Determine the (X, Y) coordinate at the center of the cell enclosing the given text.  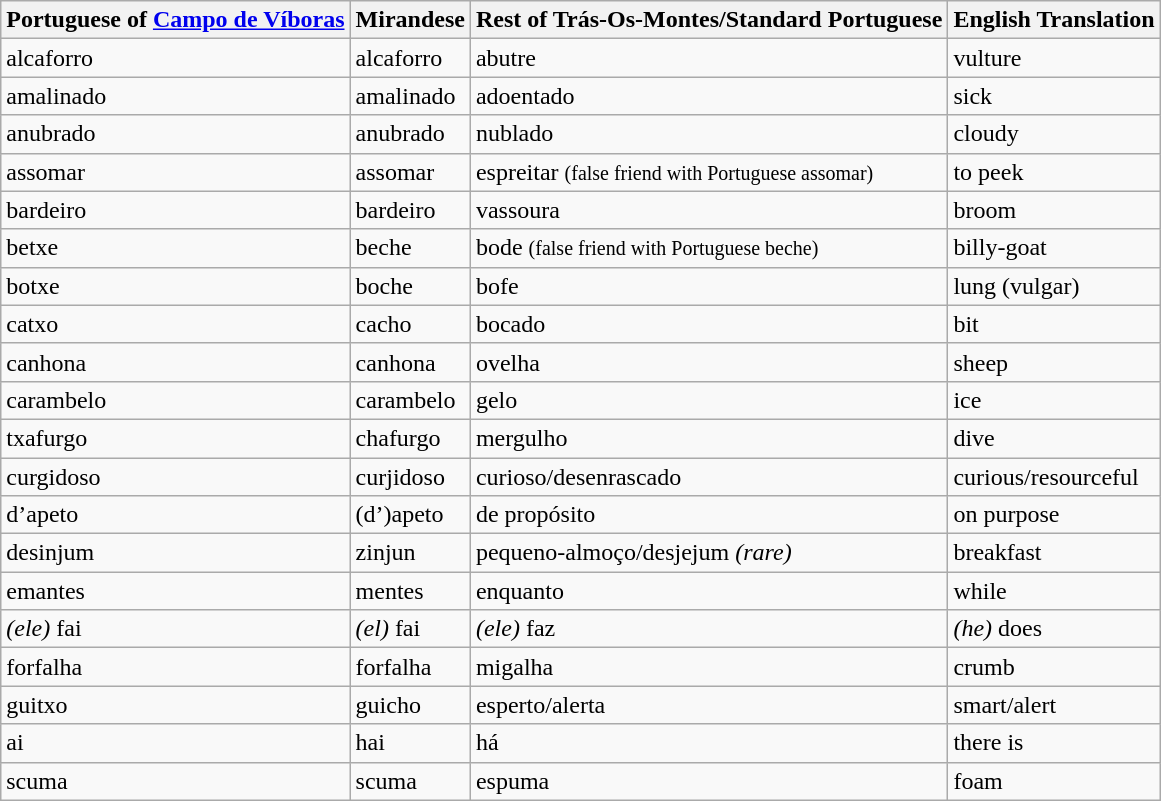
abutre (708, 58)
ovelha (708, 362)
billy-goat (1054, 248)
adoentado (708, 96)
chafurgo (410, 438)
vulture (1054, 58)
cacho (410, 324)
Mirandese (410, 20)
to peek (1054, 172)
mentes (410, 591)
bit (1054, 324)
zinjun (410, 553)
curioso/desenrascado (708, 477)
catxo (176, 324)
(el) fai (410, 629)
boche (410, 286)
breakfast (1054, 553)
Portuguese of Campo de Víboras (176, 20)
English Translation (1054, 20)
curjidoso (410, 477)
hai (410, 743)
there is (1054, 743)
txafurgo (176, 438)
Rest of Trás-Os-Montes/Standard Portuguese (708, 20)
vassoura (708, 210)
crumb (1054, 667)
beche (410, 248)
espuma (708, 781)
há (708, 743)
(d’)apeto (410, 515)
d’apeto (176, 515)
mergulho (708, 438)
lung (vulgar) (1054, 286)
(ele) faz (708, 629)
sheep (1054, 362)
while (1054, 591)
curgidoso (176, 477)
botxe (176, 286)
enquanto (708, 591)
esperto/alerta (708, 705)
gelo (708, 400)
foam (1054, 781)
guicho (410, 705)
migalha (708, 667)
bofe (708, 286)
bode (false friend with Portuguese beche) (708, 248)
smart/alert (1054, 705)
curious/resourceful (1054, 477)
broom (1054, 210)
(he) does (1054, 629)
nublado (708, 134)
de propósito (708, 515)
bocado (708, 324)
guitxo (176, 705)
emantes (176, 591)
cloudy (1054, 134)
on purpose (1054, 515)
ice (1054, 400)
desinjum (176, 553)
betxe (176, 248)
sick (1054, 96)
pequeno-almoço/desjejum (rare) (708, 553)
ai (176, 743)
espreitar (false friend with Portuguese assomar) (708, 172)
dive (1054, 438)
(ele) fai (176, 629)
